For the text-containing cell, return its midpoint in (X, Y) coordinate format. 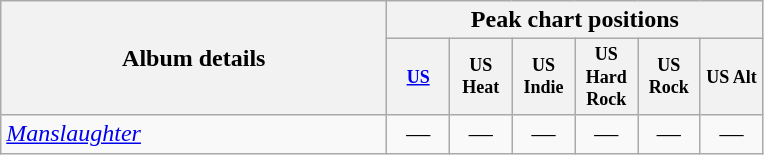
US Hard Rock (606, 77)
US Heat (480, 77)
Peak chart positions (575, 20)
US Rock (670, 77)
US (418, 77)
Album details (194, 58)
US Indie (544, 77)
US Alt (732, 77)
Manslaughter (194, 134)
